Extract the [X, Y] coordinate from the center of the cell holding the provided text.  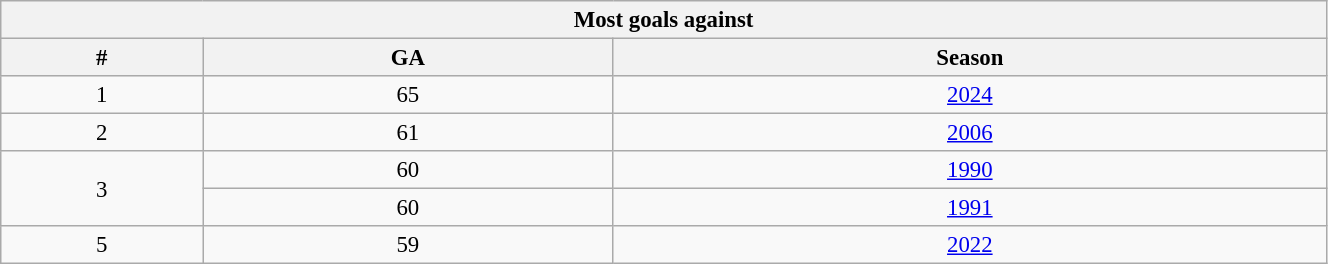
Most goals against [664, 20]
61 [408, 133]
1991 [970, 208]
1 [102, 95]
Season [970, 58]
65 [408, 95]
1990 [970, 170]
3 [102, 188]
# [102, 58]
2006 [970, 133]
5 [102, 245]
2022 [970, 245]
2024 [970, 95]
59 [408, 245]
GA [408, 58]
2 [102, 133]
